Pinpoint the cell where the given text exists, returning its (x, y) midpoint coordinate. 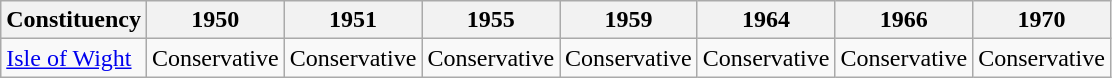
1959 (629, 20)
1970 (1042, 20)
1951 (353, 20)
1964 (766, 20)
1966 (904, 20)
Isle of Wight (74, 58)
1950 (215, 20)
1955 (491, 20)
Constituency (74, 20)
